For the text-containing cell, return its midpoint in (x, y) coordinate format. 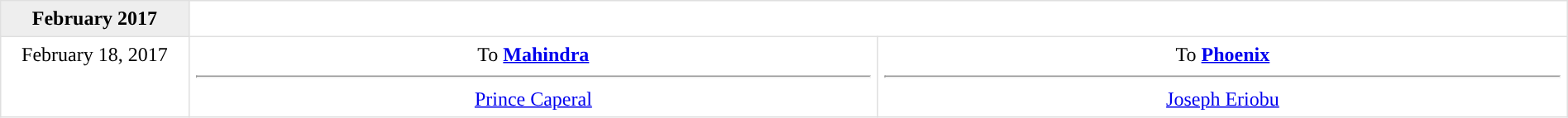
February 2017 (94, 19)
To MahindraPrince Caperal (533, 77)
February 18, 2017 (94, 77)
To PhoenixJoseph Eriobu (1223, 77)
